Extract the [X, Y] coordinate from the center of the cell holding the provided text.  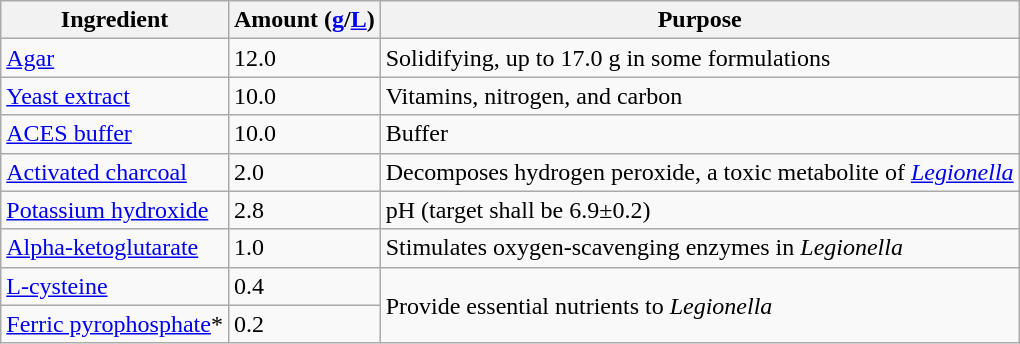
0.4 [304, 286]
Alpha-ketoglutarate [115, 248]
Buffer [700, 134]
Agar [115, 58]
L-cysteine [115, 286]
Yeast extract [115, 96]
Decomposes hydrogen peroxide, a toxic metabolite of Legionella [700, 172]
Ingredient [115, 20]
Vitamins, nitrogen, and carbon [700, 96]
Potassium hydroxide [115, 210]
Activated charcoal [115, 172]
0.2 [304, 324]
Purpose [700, 20]
2.8 [304, 210]
12.0 [304, 58]
pH (target shall be 6.9±0.2) [700, 210]
ACES buffer [115, 134]
1.0 [304, 248]
2.0 [304, 172]
Solidifying, up to 17.0 g in some formulations [700, 58]
Stimulates oxygen-scavenging enzymes in Legionella [700, 248]
Ferric pyrophosphate* [115, 324]
Provide essential nutrients to Legionella [700, 305]
Amount (g/L) [304, 20]
